Extract the (x, y) coordinate from the center of the cell holding the provided text.  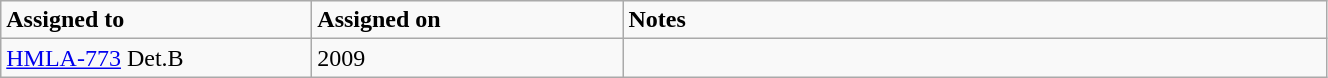
HMLA-773 Det.B (156, 58)
Assigned to (156, 20)
Assigned on (468, 20)
Notes (975, 20)
2009 (468, 58)
